Return the (X, Y) coordinate for the center point of the cell that contains the specified text.  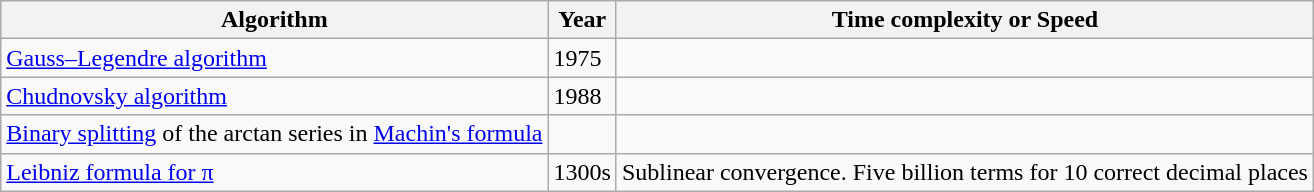
Sublinear convergence. Five billion terms for 10 correct decimal places (964, 172)
Time complexity or Speed (964, 20)
1988 (582, 96)
Leibniz formula for π (274, 172)
1975 (582, 58)
1300s (582, 172)
Year (582, 20)
Binary splitting of the arctan series in Machin's formula (274, 134)
Algorithm (274, 20)
Gauss–Legendre algorithm (274, 58)
Chudnovsky algorithm (274, 96)
